Provide the [X, Y] coordinate of the cell's center where the given text is located.  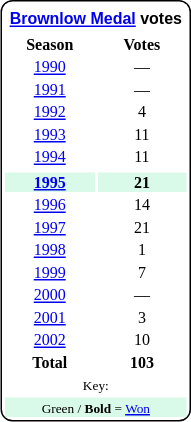
3 [142, 318]
Green / Bold = Won [96, 408]
2002 [50, 340]
Brownlow Medal votes [96, 18]
4 [142, 112]
7 [142, 272]
Votes [142, 44]
1999 [50, 272]
1991 [50, 90]
1992 [50, 112]
1990 [50, 67]
Total [50, 362]
2000 [50, 295]
1 [142, 250]
103 [142, 362]
2001 [50, 318]
1995 [50, 182]
Key: [96, 385]
1993 [50, 134]
1996 [50, 205]
1998 [50, 250]
1997 [50, 228]
1994 [50, 157]
Season [50, 44]
10 [142, 340]
14 [142, 205]
